Search for the cell housing the specified text and yield its [X, Y] center coordinate. 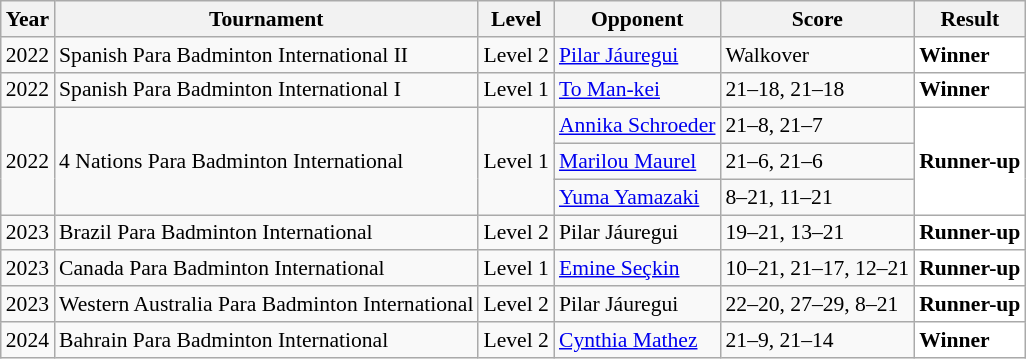
10–21, 21–17, 12–21 [818, 269]
Year [28, 19]
21–6, 21–6 [818, 162]
To Man-kei [638, 90]
Tournament [266, 19]
Cynthia Mathez [638, 340]
Western Australia Para Badminton International [266, 304]
Canada Para Badminton International [266, 269]
Result [970, 19]
Brazil Para Badminton International [266, 233]
Score [818, 19]
Bahrain Para Badminton International [266, 340]
Spanish Para Badminton International II [266, 55]
19–21, 13–21 [818, 233]
8–21, 11–21 [818, 197]
Annika Schroeder [638, 126]
Walkover [818, 55]
21–9, 21–14 [818, 340]
21–8, 21–7 [818, 126]
21–18, 21–18 [818, 90]
22–20, 27–29, 8–21 [818, 304]
Spanish Para Badminton International I [266, 90]
Yuma Yamazaki [638, 197]
Level [516, 19]
Marilou Maurel [638, 162]
2024 [28, 340]
Opponent [638, 19]
Emine Seçkin [638, 269]
4 Nations Para Badminton International [266, 162]
